Identify which cell holds the provided text, then report its [X, Y] central coordinate. 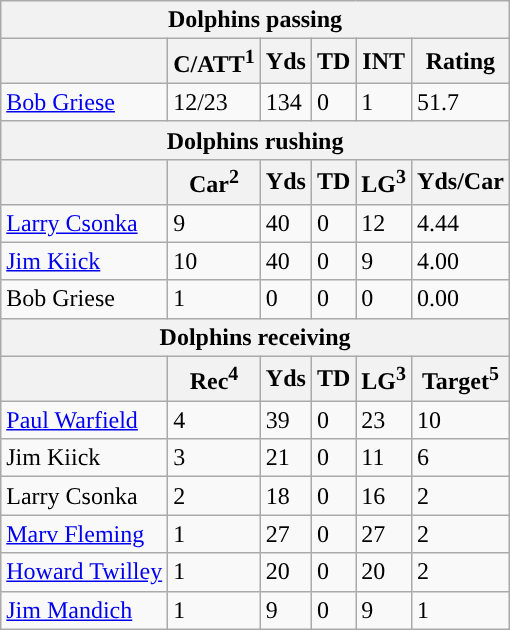
Howard Twilley [84, 572]
6 [461, 458]
Marv Fleming [84, 534]
12/23 [214, 102]
Dolphins passing [256, 20]
4.00 [461, 261]
Target5 [461, 378]
11 [384, 458]
12 [384, 223]
4.44 [461, 223]
23 [384, 420]
21 [286, 458]
C/ATT1 [214, 62]
134 [286, 102]
Rec4 [214, 378]
Dolphins rushing [256, 140]
Rating [461, 62]
3 [214, 458]
18 [286, 496]
51.7 [461, 102]
Paul Warfield [84, 420]
4 [214, 420]
INT [384, 62]
Jim Mandich [84, 610]
Yds/Car [461, 182]
Car2 [214, 182]
16 [384, 496]
0.00 [461, 299]
Dolphins receiving [256, 337]
39 [286, 420]
